For the text-containing cell, return its midpoint in (x, y) coordinate format. 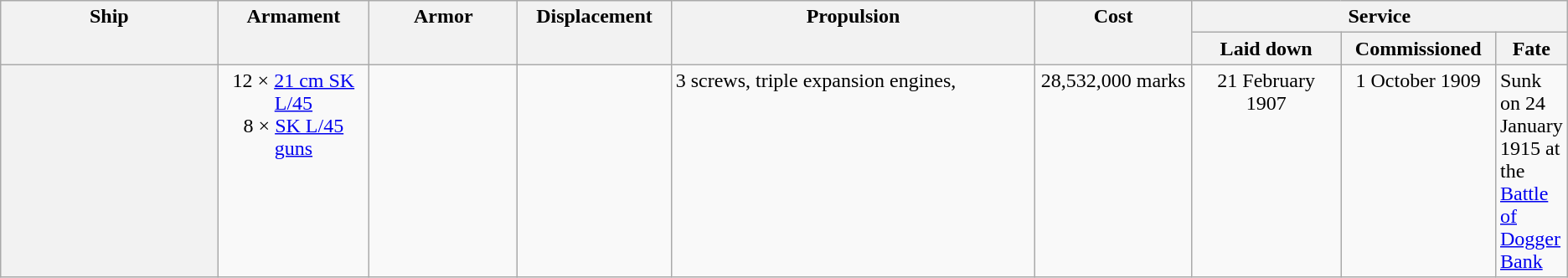
12 × 21 cm SK L/45 8 × SK L/45 guns (293, 171)
Sunk on 24 January 1915 at the Battle of Dogger Bank (1531, 171)
Armament (293, 33)
Ship (109, 33)
Commissioned (1419, 49)
Service (1379, 17)
Laid down (1266, 49)
Armor (444, 33)
Cost (1114, 33)
Fate (1531, 49)
28,532,000 marks (1114, 171)
1 October 1909 (1419, 171)
21 February 1907 (1266, 171)
3 screws, triple expansion engines, (853, 171)
Propulsion (853, 33)
Displacement (595, 33)
